Identify which cell holds the provided text, then report its [X, Y] central coordinate. 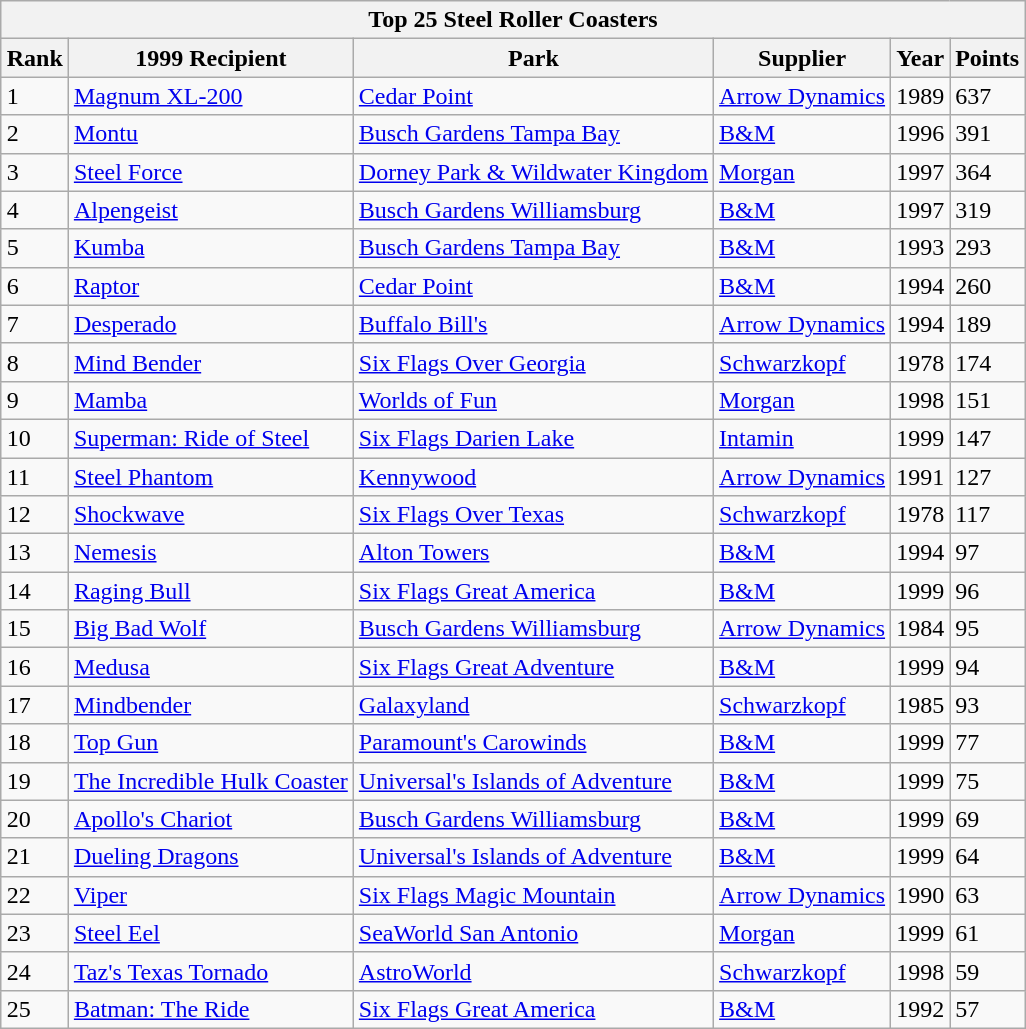
Desperado [210, 324]
17 [34, 705]
9 [34, 400]
Top 25 Steel Roller Coasters [512, 20]
Kennywood [533, 477]
97 [988, 553]
Raging Bull [210, 591]
Viper [210, 895]
Six Flags Over Georgia [533, 362]
151 [988, 400]
4 [34, 210]
Steel Eel [210, 933]
Batman: The Ride [210, 1009]
174 [988, 362]
Paramount's Carowinds [533, 743]
96 [988, 591]
Nemesis [210, 553]
5 [34, 248]
260 [988, 286]
Dorney Park & Wildwater Kingdom [533, 172]
13 [34, 553]
18 [34, 743]
Mind Bender [210, 362]
7 [34, 324]
637 [988, 96]
3 [34, 172]
95 [988, 629]
Alpengeist [210, 210]
Dueling Dragons [210, 857]
63 [988, 895]
189 [988, 324]
Steel Force [210, 172]
16 [34, 667]
6 [34, 286]
Six Flags Great Adventure [533, 667]
Points [988, 58]
Rank [34, 58]
Mamba [210, 400]
11 [34, 477]
1990 [920, 895]
Medusa [210, 667]
Alton Towers [533, 553]
SeaWorld San Antonio [533, 933]
Top Gun [210, 743]
8 [34, 362]
25 [34, 1009]
69 [988, 819]
1993 [920, 248]
1991 [920, 477]
20 [34, 819]
Worlds of Fun [533, 400]
147 [988, 438]
Apollo's Chariot [210, 819]
1992 [920, 1009]
1989 [920, 96]
1996 [920, 134]
59 [988, 971]
Supplier [802, 58]
1 [34, 96]
Year [920, 58]
75 [988, 781]
22 [34, 895]
77 [988, 743]
Mindbender [210, 705]
12 [34, 515]
61 [988, 933]
21 [34, 857]
Six Flags Magic Mountain [533, 895]
Intamin [802, 438]
Park [533, 58]
Taz's Texas Tornado [210, 971]
Kumba [210, 248]
1984 [920, 629]
15 [34, 629]
Six Flags Over Texas [533, 515]
2 [34, 134]
Superman: Ride of Steel [210, 438]
Magnum XL-200 [210, 96]
319 [988, 210]
Buffalo Bill's [533, 324]
117 [988, 515]
364 [988, 172]
Raptor [210, 286]
94 [988, 667]
293 [988, 248]
The Incredible Hulk Coaster [210, 781]
Big Bad Wolf [210, 629]
1999 Recipient [210, 58]
AstroWorld [533, 971]
64 [988, 857]
Shockwave [210, 515]
Galaxyland [533, 705]
93 [988, 705]
127 [988, 477]
57 [988, 1009]
10 [34, 438]
Steel Phantom [210, 477]
391 [988, 134]
14 [34, 591]
1985 [920, 705]
Montu [210, 134]
24 [34, 971]
Six Flags Darien Lake [533, 438]
19 [34, 781]
23 [34, 933]
